Detect which cell encompasses the target text, then output its (X, Y) center coordinate. 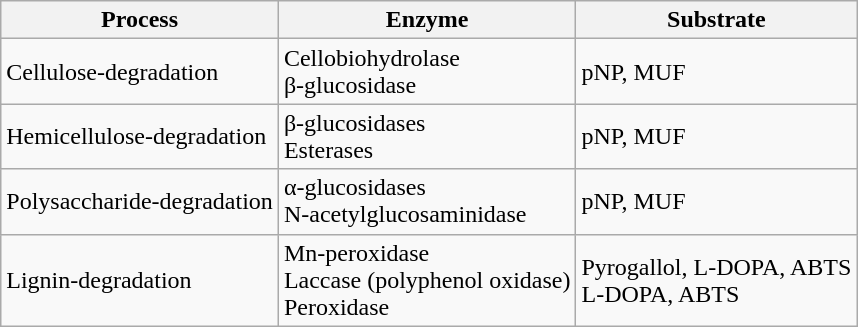
Polysaccharide-degradation (140, 202)
Substrate (716, 20)
Process (140, 20)
Lignin-degradation (140, 280)
Hemicellulose-degradation (140, 136)
Cellulose-degradation (140, 72)
Enzyme (427, 20)
α-glucosidasesN-acetylglucosaminidase (427, 202)
β-glucosidasesEsterases (427, 136)
Pyrogallol, L-DOPA, ABTSL-DOPA, ABTS (716, 280)
Cellobiohydrolaseβ-glucosidase (427, 72)
Mn-peroxidaseLaccase (polyphenol oxidase)Peroxidase (427, 280)
